Pinpoint the cell where the given text exists, returning its (x, y) midpoint coordinate. 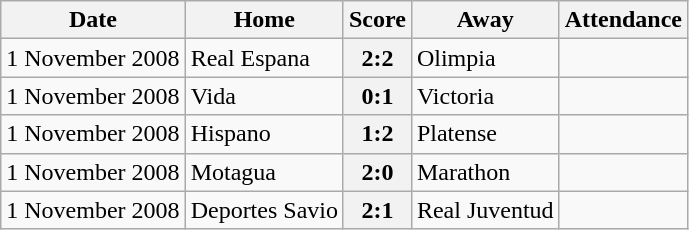
Motagua (264, 172)
Date (93, 20)
Platense (485, 134)
Victoria (485, 96)
Deportes Savio (264, 210)
Score (377, 20)
Real Juventud (485, 210)
Hispano (264, 134)
Away (485, 20)
Olimpia (485, 58)
Attendance (623, 20)
2:0 (377, 172)
Marathon (485, 172)
Home (264, 20)
0:1 (377, 96)
Real Espana (264, 58)
Vida (264, 96)
2:2 (377, 58)
2:1 (377, 210)
1:2 (377, 134)
